Return (X, Y) of the center of cell containing provided text 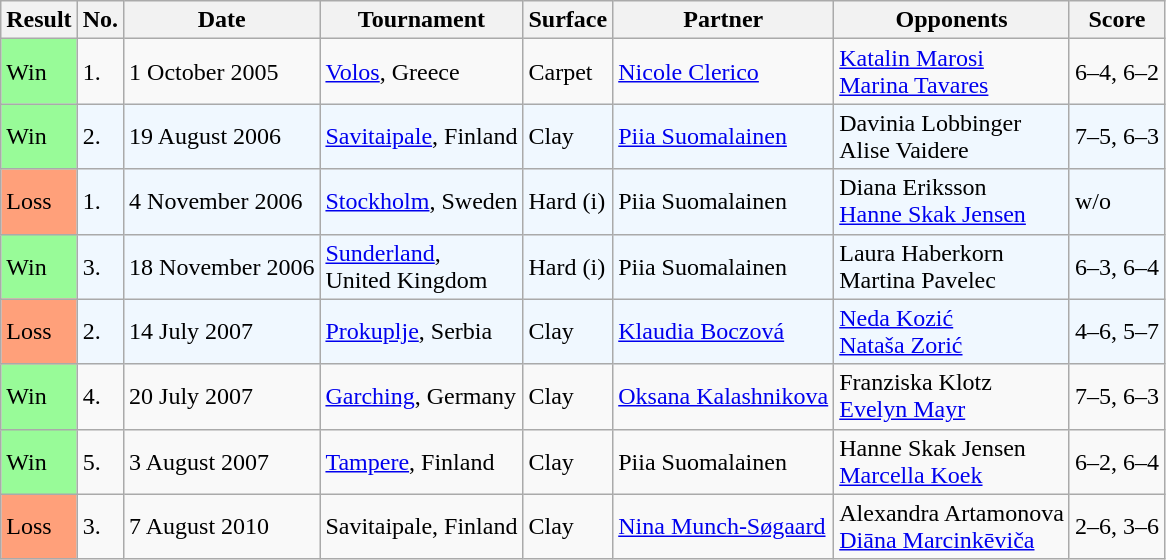
Prokuplje, Serbia (422, 332)
4–6, 5–7 (1116, 332)
Klaudia Boczová (724, 332)
Surface (568, 20)
5. (100, 462)
Nicole Clerico (724, 72)
Volos, Greece (422, 72)
Carpet (568, 72)
Franziska Klotz Evelyn Mayr (952, 396)
Oksana Kalashnikova (724, 396)
3 August 2007 (222, 462)
Result (39, 20)
4 November 2006 (222, 202)
Tampere, Finland (422, 462)
6–4, 6–2 (1116, 72)
4. (100, 396)
Partner (724, 20)
Score (1116, 20)
18 November 2006 (222, 266)
Stockholm, Sweden (422, 202)
Davinia Lobbinger Alise Vaidere (952, 136)
Alexandra Artamonova Diāna Marcinkēviča (952, 526)
No. (100, 20)
2–6, 3–6 (1116, 526)
20 July 2007 (222, 396)
Tournament (422, 20)
Laura Haberkorn Martina Pavelec (952, 266)
14 July 2007 (222, 332)
Hanne Skak Jensen Marcella Koek (952, 462)
Neda Kozić Nataša Zorić (952, 332)
w/o (1116, 202)
19 August 2006 (222, 136)
Garching, Germany (422, 396)
1 October 2005 (222, 72)
Sunderland, United Kingdom (422, 266)
Opponents (952, 20)
6–2, 6–4 (1116, 462)
7 August 2010 (222, 526)
Date (222, 20)
6–3, 6–4 (1116, 266)
Katalin Marosi Marina Tavares (952, 72)
Nina Munch-Søgaard (724, 526)
Diana Eriksson Hanne Skak Jensen (952, 202)
